Search for the cell housing the specified text and yield its (x, y) center coordinate. 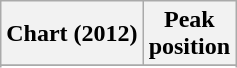
Chart (2012) (72, 34)
Peakposition (189, 34)
